Locate the cell with the specified text and output its (x, y) center coordinate. 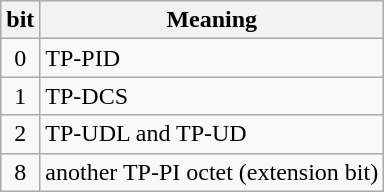
bit (20, 20)
TP-UDL and TP-UD (212, 134)
8 (20, 172)
another TP-PI octet (extension bit) (212, 172)
TP-PID (212, 58)
Meaning (212, 20)
0 (20, 58)
1 (20, 96)
TP-DCS (212, 96)
2 (20, 134)
